Provide the (X, Y) coordinate of the cell's center where the given text is located.  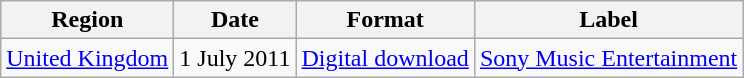
Date (235, 20)
1 July 2011 (235, 58)
Label (608, 20)
United Kingdom (88, 58)
Sony Music Entertainment (608, 58)
Format (385, 20)
Region (88, 20)
Digital download (385, 58)
